Locate the cell with the specified text and output its [x, y] center coordinate. 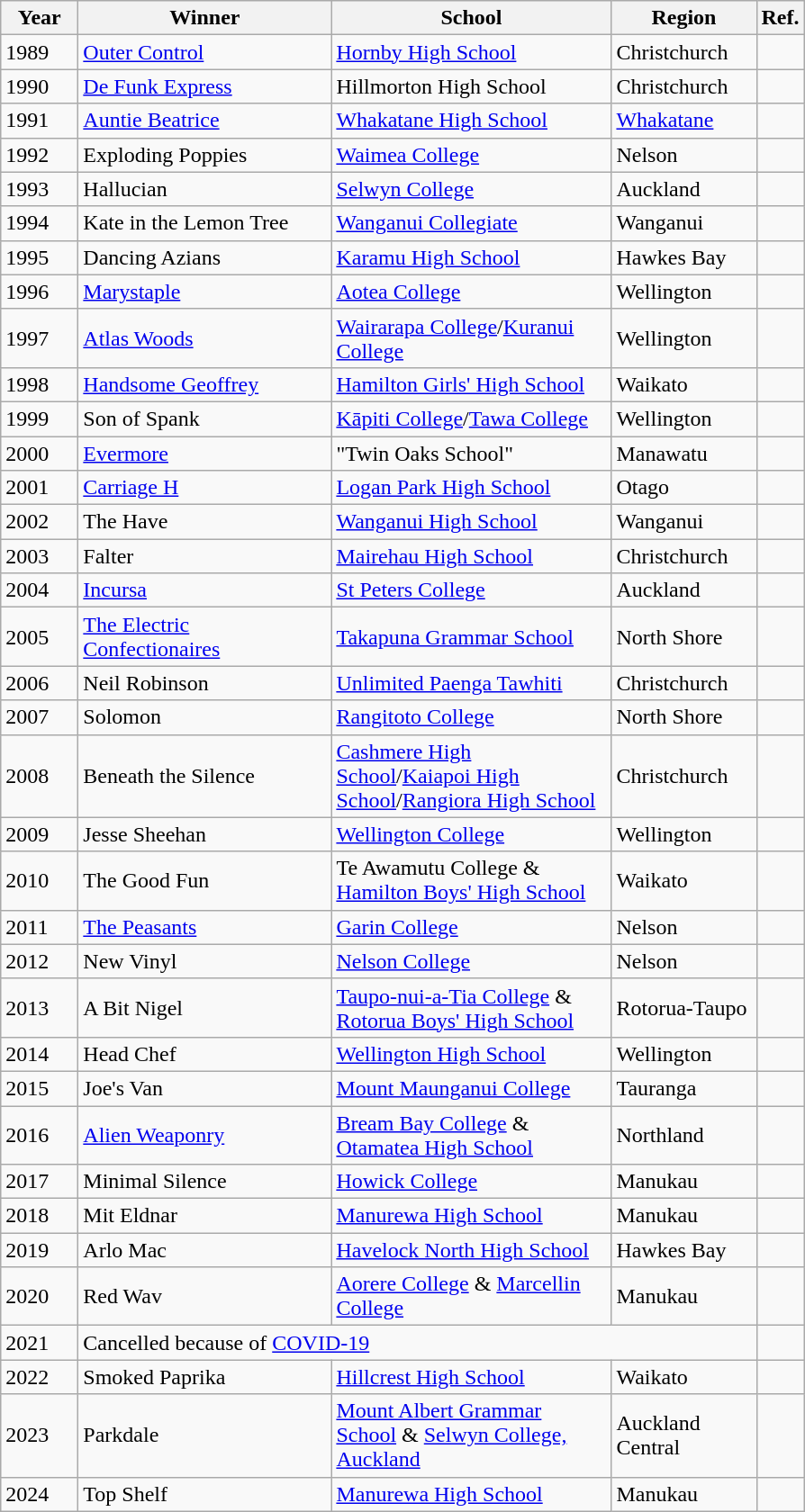
Joe's Van [205, 1088]
Handsome Geoffrey [205, 384]
Exploding Poppies [205, 155]
Takapuna Grammar School [472, 637]
Karamu High School [472, 257]
Logan Park High School [472, 488]
Falter [205, 556]
Beneath the Silence [205, 776]
2009 [40, 834]
Auntie Beatrice [205, 121]
Neil Robinson [205, 683]
Selwyn College [472, 189]
Auckland Central [684, 1435]
1995 [40, 257]
"Twin Oaks School" [472, 453]
Region [684, 18]
Jesse Sheehan [205, 834]
Unlimited Paenga Tawhiti [472, 683]
Smoked Paprika [205, 1377]
1989 [40, 52]
Winner [205, 18]
1999 [40, 418]
2010 [40, 880]
2016 [40, 1134]
2011 [40, 927]
Taupo-nui-a-Tia College & Rotorua Boys' High School [472, 1008]
2021 [40, 1343]
Hillcrest High School [472, 1377]
Atlas Woods [205, 338]
Carriage H [205, 488]
2015 [40, 1088]
1996 [40, 292]
Wanganui High School [472, 522]
Wairarapa College/Kuranui College [472, 338]
2020 [40, 1296]
Whakatane High School [472, 121]
2004 [40, 590]
Incursa [205, 590]
2022 [40, 1377]
2007 [40, 717]
Nelson College [472, 961]
Waimea College [472, 155]
Hamilton Girls' High School [472, 384]
Cancelled because of COVID-19 [418, 1343]
Rotorua-Taupo [684, 1008]
Dancing Azians [205, 257]
De Funk Express [205, 86]
Aotea College [472, 292]
2002 [40, 522]
Wellington High School [472, 1054]
Whakatane [684, 121]
Otago [684, 488]
Hornby High School [472, 52]
Mount Maunganui College [472, 1088]
2019 [40, 1250]
Marystaple [205, 292]
Evermore [205, 453]
Aorere College & Marcellin College [472, 1296]
St Peters College [472, 590]
Top Shelf [205, 1494]
The Have [205, 522]
2017 [40, 1182]
2001 [40, 488]
New Vinyl [205, 961]
1990 [40, 86]
The Electric Confectionaires [205, 637]
Wanganui Collegiate [472, 223]
Manawatu [684, 453]
2018 [40, 1216]
Alien Weaponry [205, 1134]
2013 [40, 1008]
Kāpiti College/Tawa College [472, 418]
Bream Bay College & Otamatea High School [472, 1134]
A Bit Nigel [205, 1008]
Cashmere High School/Kaiapoi High School/Rangiora High School [472, 776]
2006 [40, 683]
The Good Fun [205, 880]
Minimal Silence [205, 1182]
Howick College [472, 1182]
Hillmorton High School [472, 86]
The Peasants [205, 927]
Tauranga [684, 1088]
Mit Eldnar [205, 1216]
1994 [40, 223]
Mount Albert Grammar School & Selwyn College, Auckland [472, 1435]
Havelock North High School [472, 1250]
2024 [40, 1494]
2014 [40, 1054]
1997 [40, 338]
2023 [40, 1435]
2000 [40, 453]
Solomon [205, 717]
2008 [40, 776]
Outer Control [205, 52]
2005 [40, 637]
Head Chef [205, 1054]
Kate in the Lemon Tree [205, 223]
School [472, 18]
Garin College [472, 927]
Te Awamutu College & Hamilton Boys' High School [472, 880]
Northland [684, 1134]
Year [40, 18]
Wellington College [472, 834]
1993 [40, 189]
2003 [40, 556]
Hallucian [205, 189]
Mairehau High School [472, 556]
Son of Spank [205, 418]
2012 [40, 961]
Arlo Mac [205, 1250]
Parkdale [205, 1435]
1992 [40, 155]
1998 [40, 384]
Rangitoto College [472, 717]
1991 [40, 121]
Ref. [780, 18]
Red Wav [205, 1296]
